Identify which cell holds the provided text, then report its [x, y] central coordinate. 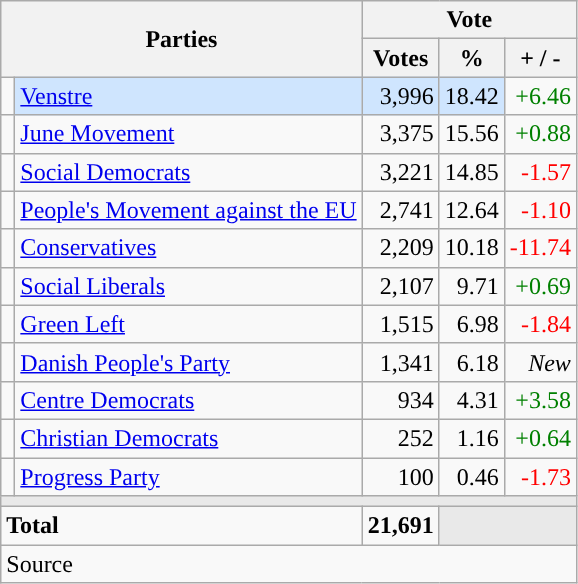
+0.64 [540, 438]
-1.73 [540, 477]
-1.57 [540, 172]
Christian Democrats [188, 438]
Votes [400, 58]
Social Democrats [188, 172]
-11.74 [540, 248]
Danish People's Party [188, 362]
21,691 [400, 526]
3,375 [400, 134]
-1.84 [540, 324]
-1.10 [540, 210]
14.85 [472, 172]
6.98 [472, 324]
934 [400, 400]
2,107 [400, 286]
12.64 [472, 210]
2,741 [400, 210]
252 [400, 438]
+0.88 [540, 134]
+6.46 [540, 96]
New [540, 362]
0.46 [472, 477]
18.42 [472, 96]
15.56 [472, 134]
6.18 [472, 362]
Progress Party [188, 477]
100 [400, 477]
3,221 [400, 172]
+ / - [540, 58]
1.16 [472, 438]
Source [289, 564]
Centre Democrats [188, 400]
Total [182, 526]
9.71 [472, 286]
Conservatives [188, 248]
4.31 [472, 400]
2,209 [400, 248]
% [472, 58]
June Movement [188, 134]
10.18 [472, 248]
1,341 [400, 362]
Vote [469, 20]
Parties [182, 39]
Venstre [188, 96]
Green Left [188, 324]
+3.58 [540, 400]
People's Movement against the EU [188, 210]
3,996 [400, 96]
+0.69 [540, 286]
1,515 [400, 324]
Social Liberals [188, 286]
